Capture the cell that displays the provided text and extract its (x, y) central coordinate. 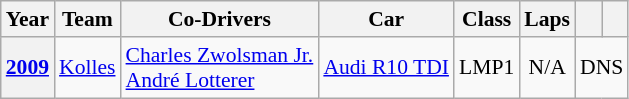
N/A (547, 68)
Car (386, 19)
Year (28, 19)
Audi R10 TDI (386, 68)
DNS (602, 68)
Laps (547, 19)
LMP1 (486, 68)
Charles Zwolsman Jr. André Lotterer (220, 68)
Co-Drivers (220, 19)
Kolles (87, 68)
Class (486, 19)
Team (87, 19)
2009 (28, 68)
